Return [X, Y] of the center of cell containing provided text 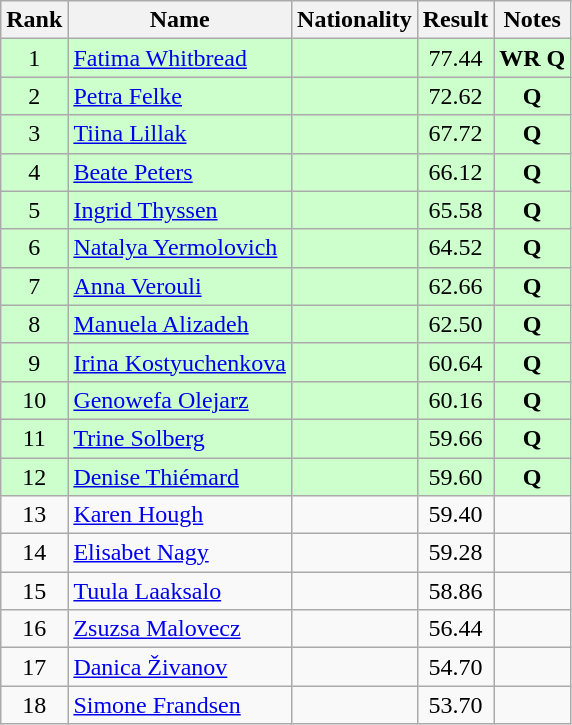
53.70 [455, 705]
56.44 [455, 629]
Anna Verouli [180, 286]
1 [34, 58]
64.52 [455, 248]
59.60 [455, 477]
Tuula Laaksalo [180, 591]
59.40 [455, 515]
Nationality [355, 20]
Simone Frandsen [180, 705]
Name [180, 20]
67.72 [455, 134]
Denise Thiémard [180, 477]
54.70 [455, 667]
9 [34, 362]
4 [34, 172]
59.66 [455, 438]
Zsuzsa Malovecz [180, 629]
62.66 [455, 286]
Beate Peters [180, 172]
Result [455, 20]
60.16 [455, 400]
Notes [532, 20]
17 [34, 667]
Rank [34, 20]
Elisabet Nagy [180, 553]
Manuela Alizadeh [180, 324]
2 [34, 96]
Genowefa Olejarz [180, 400]
Natalya Yermolovich [180, 248]
7 [34, 286]
3 [34, 134]
59.28 [455, 553]
Karen Hough [180, 515]
Irina Kostyuchenkova [180, 362]
15 [34, 591]
72.62 [455, 96]
5 [34, 210]
11 [34, 438]
62.50 [455, 324]
Tiina Lillak [180, 134]
12 [34, 477]
13 [34, 515]
Danica Živanov [180, 667]
58.86 [455, 591]
77.44 [455, 58]
65.58 [455, 210]
14 [34, 553]
8 [34, 324]
16 [34, 629]
Ingrid Thyssen [180, 210]
60.64 [455, 362]
Petra Felke [180, 96]
10 [34, 400]
18 [34, 705]
6 [34, 248]
WR Q [532, 58]
Trine Solberg [180, 438]
66.12 [455, 172]
Fatima Whitbread [180, 58]
